Provide the [X, Y] coordinate of the cell's center where the given text is located.  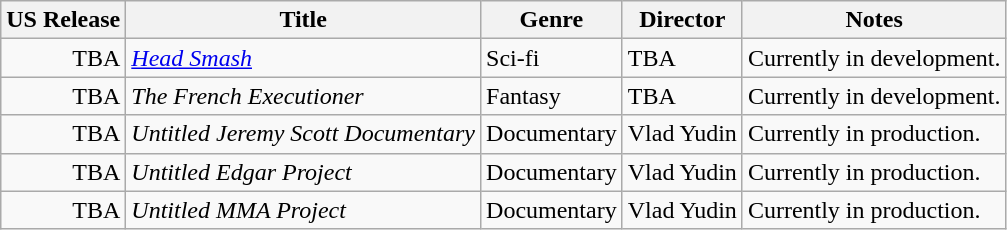
Fantasy [552, 96]
Untitled MMA Project [304, 210]
Sci-fi [552, 58]
US Release [64, 20]
Title [304, 20]
Untitled Edgar Project [304, 172]
The French Executioner [304, 96]
Head Smash [304, 58]
Notes [874, 20]
Genre [552, 20]
Director [682, 20]
Untitled Jeremy Scott Documentary [304, 134]
